Detect which cell encompasses the target text, then output its (X, Y) center coordinate. 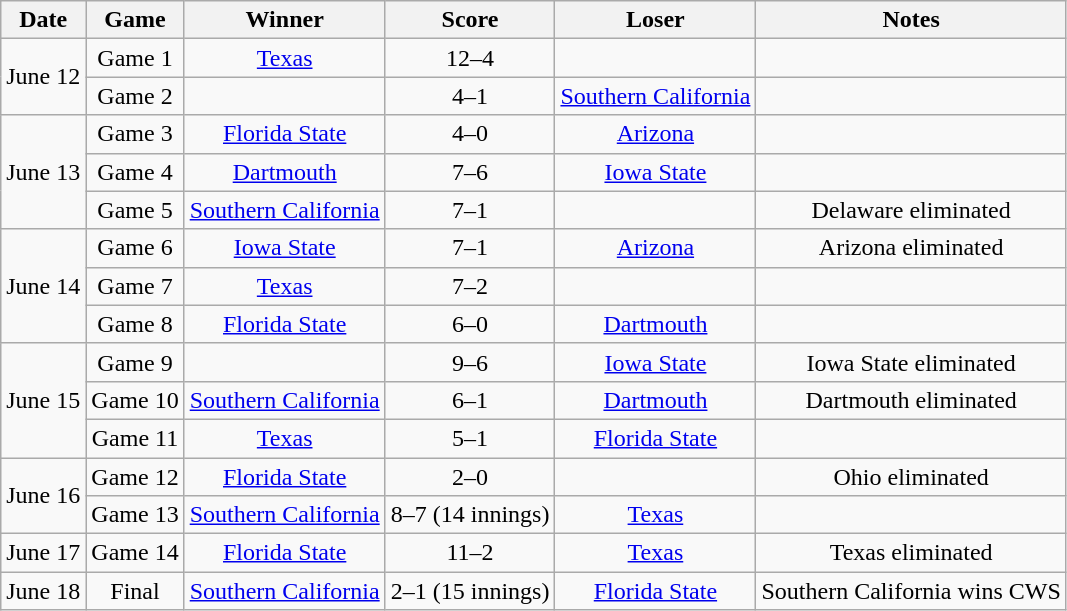
Game 12 (135, 477)
June 12 (44, 77)
Game 11 (135, 438)
Game 10 (135, 400)
Game 2 (135, 96)
Texas eliminated (911, 553)
Final (135, 591)
June 14 (44, 286)
June 16 (44, 496)
June 17 (44, 553)
Game (135, 20)
Iowa State eliminated (911, 362)
Game 14 (135, 553)
Game 1 (135, 58)
Date (44, 20)
7–2 (470, 286)
8–7 (14 innings) (470, 515)
Game 5 (135, 210)
Game 6 (135, 248)
June 18 (44, 591)
Arizona eliminated (911, 248)
6–0 (470, 324)
June 15 (44, 400)
4–1 (470, 96)
Southern California wins CWS (911, 591)
5–1 (470, 438)
Game 3 (135, 134)
Notes (911, 20)
Game 4 (135, 172)
2–0 (470, 477)
6–1 (470, 400)
Dartmouth eliminated (911, 400)
Game 8 (135, 324)
Loser (656, 20)
Ohio eliminated (911, 477)
Game 13 (135, 515)
7–6 (470, 172)
Winner (284, 20)
11–2 (470, 553)
2–1 (15 innings) (470, 591)
Game 9 (135, 362)
Delaware eliminated (911, 210)
Score (470, 20)
12–4 (470, 58)
9–6 (470, 362)
June 13 (44, 172)
4–0 (470, 134)
Game 7 (135, 286)
